Find where the given text appears and provide that cell's center as [x, y] coordinate. 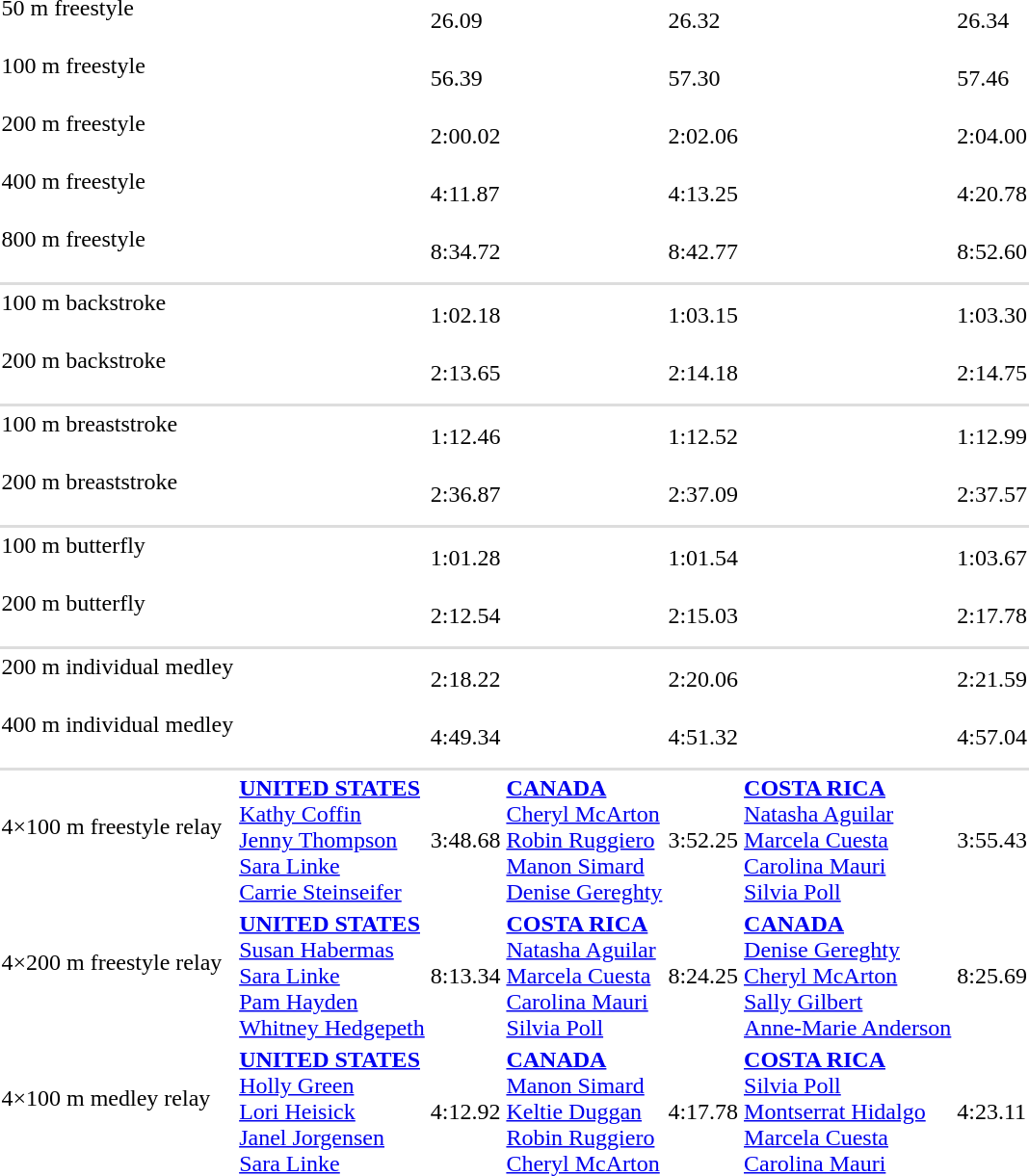
2:02.06 [703, 137]
100 m butterfly [118, 559]
1:12.46 [465, 437]
2:14.75 [992, 374]
100 m freestyle [118, 79]
UNITED STATESKathy CoffinJenny ThompsonSara LinkeCarrie Steinseifer [332, 840]
2:13.65 [465, 374]
400 m freestyle [118, 195]
1:03.30 [992, 316]
2:15.03 [703, 616]
2:18.22 [465, 680]
1:12.52 [703, 437]
3:48.68 [465, 840]
1:03.67 [992, 559]
1:03.15 [703, 316]
4×100 m freestyle relay [118, 840]
2:17.78 [992, 616]
CANADADenise GereghtyCheryl McArtonSally GilbertAnne-Marie Anderson [848, 976]
400 m individual medley [118, 738]
2:12.54 [465, 616]
3:52.25 [703, 840]
800 m freestyle [118, 252]
4:13.25 [703, 195]
200 m individual medley [118, 680]
200 m backstroke [118, 374]
100 m backstroke [118, 316]
2:36.87 [465, 495]
CANADACheryl McArtonRobin RuggieroManon SimardDenise Gereghty [584, 840]
4:51.32 [703, 738]
4:11.87 [465, 195]
1:12.99 [992, 437]
8:42.77 [703, 252]
200 m freestyle [118, 137]
56.39 [465, 79]
57.30 [703, 79]
4×200 m freestyle relay [118, 976]
2:14.18 [703, 374]
4:49.34 [465, 738]
8:34.72 [465, 252]
2:20.06 [703, 680]
1:01.54 [703, 559]
8:24.25 [703, 976]
1:02.18 [465, 316]
100 m breaststroke [118, 437]
2:37.09 [703, 495]
200 m butterfly [118, 616]
2:04.00 [992, 137]
8:13.34 [465, 976]
200 m breaststroke [118, 495]
57.46 [992, 79]
3:55.43 [992, 840]
2:37.57 [992, 495]
UNITED STATESSusan HabermasSara LinkePam HaydenWhitney Hedgepeth [332, 976]
1:01.28 [465, 559]
8:52.60 [992, 252]
2:21.59 [992, 680]
4:57.04 [992, 738]
2:00.02 [465, 137]
4:20.78 [992, 195]
8:25.69 [992, 976]
